Extract the [X, Y] coordinate from the center of the cell holding the provided text.  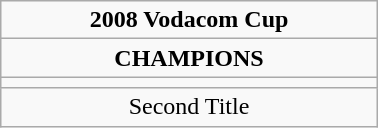
CHAMPIONS [189, 58]
2008 Vodacom Cup [189, 20]
Second Title [189, 107]
